Output the (X, Y) coordinate of the center of the cell containing the given text.  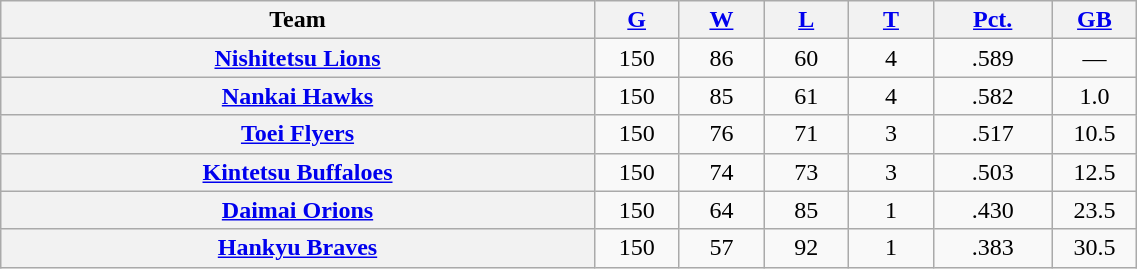
73 (806, 172)
Nishitetsu Lions (298, 58)
G (636, 20)
92 (806, 248)
Toei Flyers (298, 134)
23.5 (1094, 210)
57 (722, 248)
10.5 (1094, 134)
.503 (992, 172)
86 (722, 58)
76 (722, 134)
.430 (992, 210)
Hankyu Braves (298, 248)
61 (806, 96)
Daimai Orions (298, 210)
.589 (992, 58)
60 (806, 58)
L (806, 20)
Nankai Hawks (298, 96)
— (1094, 58)
.582 (992, 96)
Kintetsu Buffaloes (298, 172)
71 (806, 134)
GB (1094, 20)
.383 (992, 248)
Pct. (992, 20)
.517 (992, 134)
64 (722, 210)
30.5 (1094, 248)
74 (722, 172)
12.5 (1094, 172)
T (892, 20)
W (722, 20)
Team (298, 20)
1.0 (1094, 96)
